Capture the cell that displays the provided text and extract its (X, Y) central coordinate. 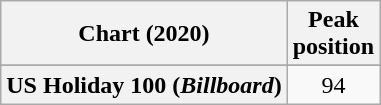
94 (333, 85)
Peakposition (333, 34)
Chart (2020) (144, 34)
US Holiday 100 (Billboard) (144, 85)
